Return the [X, Y] coordinate for the center point of the cell that contains the specified text.  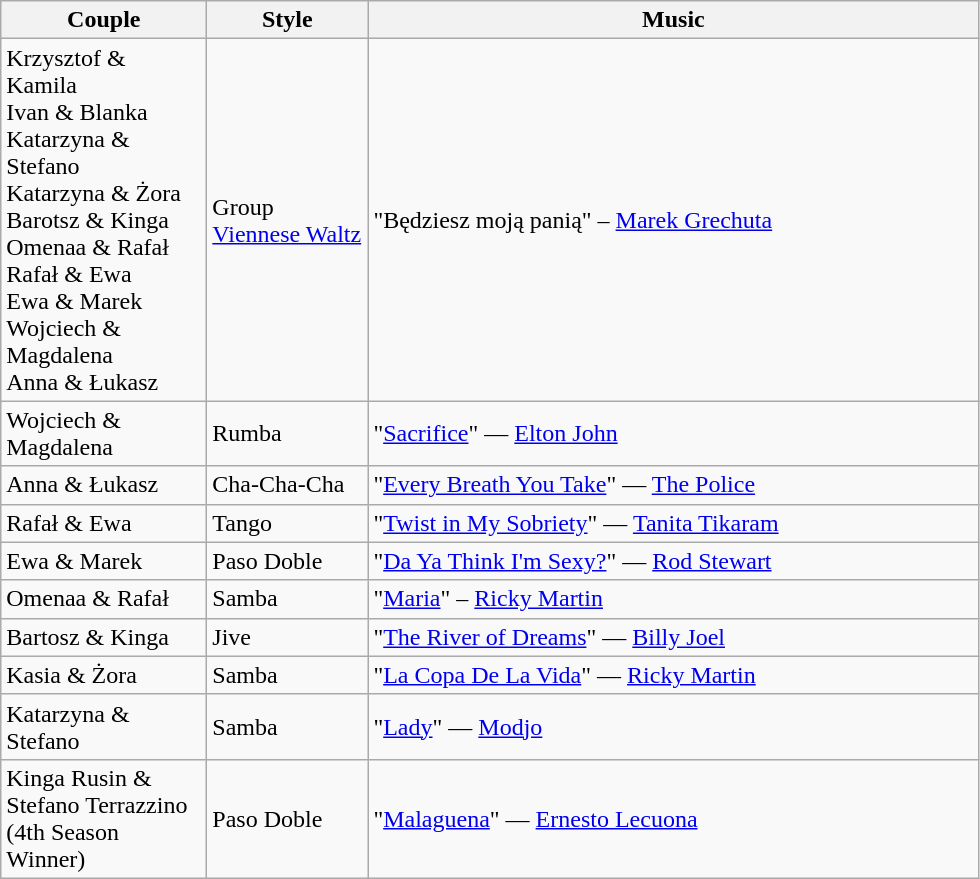
"The River of Dreams" — Billy Joel [674, 637]
Wojciech & Magdalena [104, 434]
"Sacrifice" — Elton John [674, 434]
"Twist in My Sobriety" — Tanita Tikaram [674, 523]
Rafał & Ewa [104, 523]
"Maria" – Ricky Martin [674, 599]
Katarzyna & Stefano [104, 726]
Music [674, 20]
"Da Ya Think I'm Sexy?" — Rod Stewart [674, 561]
"Będziesz moją panią" – Marek Grechuta [674, 220]
Jive [288, 637]
Rumba [288, 434]
Tango [288, 523]
"Every Breath You Take" — The Police [674, 485]
Ewa & Marek [104, 561]
"Lady" — Modjo [674, 726]
Bartosz & Kinga [104, 637]
Couple [104, 20]
Kasia & Żora [104, 675]
Style [288, 20]
Group Viennese Waltz [288, 220]
Omenaa & Rafał [104, 599]
Anna & Łukasz [104, 485]
"La Copa De La Vida" — Ricky Martin [674, 675]
"Malaguena" — Ernesto Lecuona [674, 818]
Cha-Cha-Cha [288, 485]
Kinga Rusin & Stefano Terrazzino (4th Season Winner) [104, 818]
